Return the (X, Y) coordinate for the center point of the cell that contains the specified text.  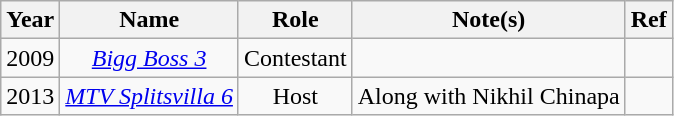
2009 (30, 58)
Contestant (295, 58)
Host (295, 96)
Along with Nikhil Chinapa (488, 96)
Role (295, 20)
Ref (648, 20)
MTV Splitsvilla 6 (150, 96)
2013 (30, 96)
Name (150, 20)
Note(s) (488, 20)
Bigg Boss 3 (150, 58)
Year (30, 20)
